Pinpoint the cell where the given text exists, returning its [x, y] midpoint coordinate. 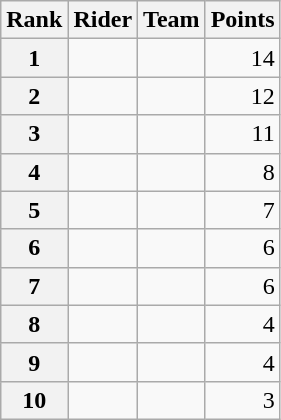
5 [34, 210]
1 [34, 58]
10 [34, 400]
Rider [103, 20]
9 [34, 362]
Rank [34, 20]
Team [172, 20]
12 [242, 96]
11 [242, 134]
2 [34, 96]
Points [242, 20]
14 [242, 58]
